Capture the cell that displays the provided text and extract its [X, Y] central coordinate. 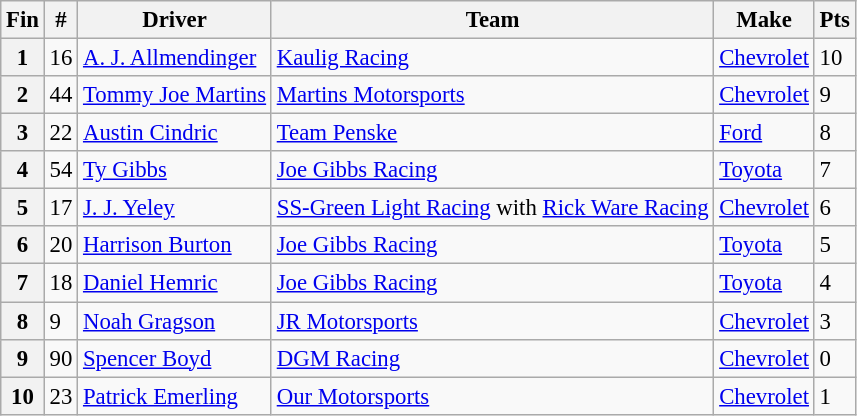
Harrison Burton [175, 245]
16 [60, 58]
Make [764, 20]
# [60, 20]
Martins Motorsports [492, 95]
Daniel Hemric [175, 283]
44 [60, 95]
A. J. Allmendinger [175, 58]
22 [60, 133]
90 [60, 358]
Tommy Joe Martins [175, 95]
Noah Gragson [175, 321]
Ty Gibbs [175, 170]
Austin Cindric [175, 133]
18 [60, 283]
23 [60, 396]
54 [60, 170]
Spencer Boyd [175, 358]
JR Motorsports [492, 321]
Our Motorsports [492, 396]
0 [834, 358]
2 [23, 95]
Kaulig Racing [492, 58]
Fin [23, 20]
17 [60, 208]
Team Penske [492, 133]
J. J. Yeley [175, 208]
Patrick Emerling [175, 396]
20 [60, 245]
Ford [764, 133]
Pts [834, 20]
DGM Racing [492, 358]
SS-Green Light Racing with Rick Ware Racing [492, 208]
Driver [175, 20]
Team [492, 20]
